Pinpoint the cell where the given text exists, returning its (x, y) midpoint coordinate. 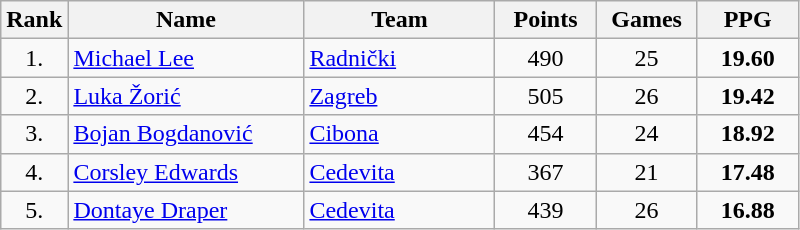
19.42 (748, 96)
3. (34, 134)
Rank (34, 20)
21 (646, 172)
505 (546, 96)
367 (546, 172)
Points (546, 20)
18.92 (748, 134)
Corsley Edwards (186, 172)
Cibona (400, 134)
PPG (748, 20)
490 (546, 58)
Team (400, 20)
19.60 (748, 58)
Zagreb (400, 96)
17.48 (748, 172)
Michael Lee (186, 58)
Name (186, 20)
25 (646, 58)
Radnički (400, 58)
Luka Žorić (186, 96)
2. (34, 96)
5. (34, 210)
Games (646, 20)
Bojan Bogdanović (186, 134)
24 (646, 134)
Dontaye Draper (186, 210)
454 (546, 134)
439 (546, 210)
4. (34, 172)
16.88 (748, 210)
1. (34, 58)
